Output the (X, Y) coordinate of the center of the cell containing the given text.  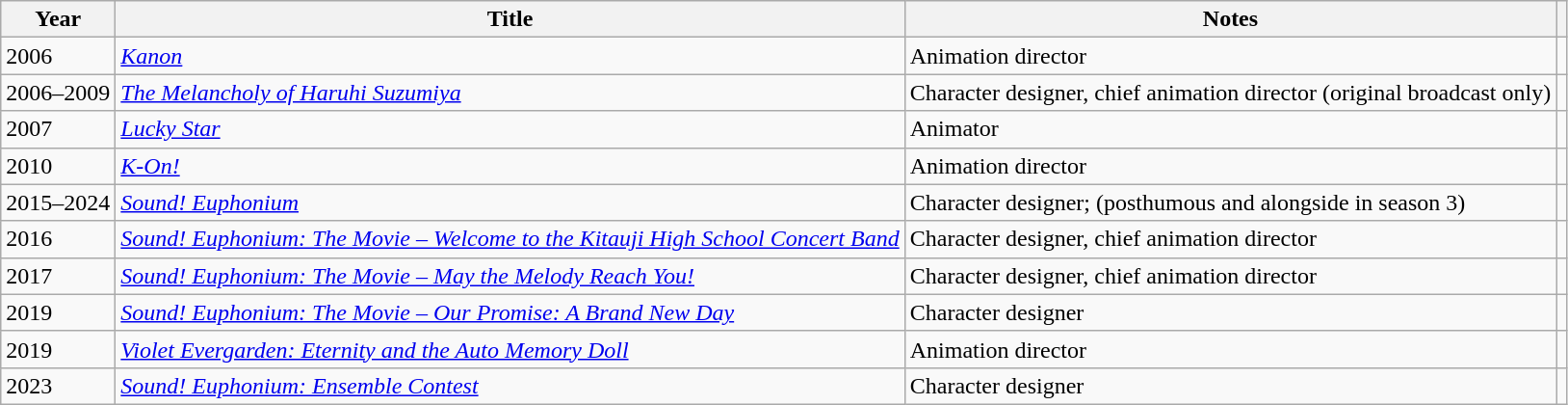
2017 (58, 276)
Sound! Euphonium (510, 202)
Violet Evergarden: Eternity and the Auto Memory Doll (510, 349)
K-On! (510, 166)
Character designer; (posthumous and alongside in season 3) (1230, 202)
Character designer, chief animation director (original broadcast only) (1230, 93)
Title (510, 19)
2007 (58, 129)
Kanon (510, 56)
2010 (58, 166)
2023 (58, 386)
Animator (1230, 129)
Sound! Euphonium: The Movie – May the Melody Reach You! (510, 276)
Sound! Euphonium: Ensemble Contest (510, 386)
Notes (1230, 19)
Sound! Euphonium: The Movie – Welcome to the Kitauji High School Concert Band (510, 239)
2015–2024 (58, 202)
Year (58, 19)
Sound! Euphonium: The Movie – Our Promise: A Brand New Day (510, 312)
2006 (58, 56)
2006–2009 (58, 93)
The Melancholy of Haruhi Suzumiya (510, 93)
2016 (58, 239)
Lucky Star (510, 129)
